Locate the cell with the specified text and output its (x, y) center coordinate. 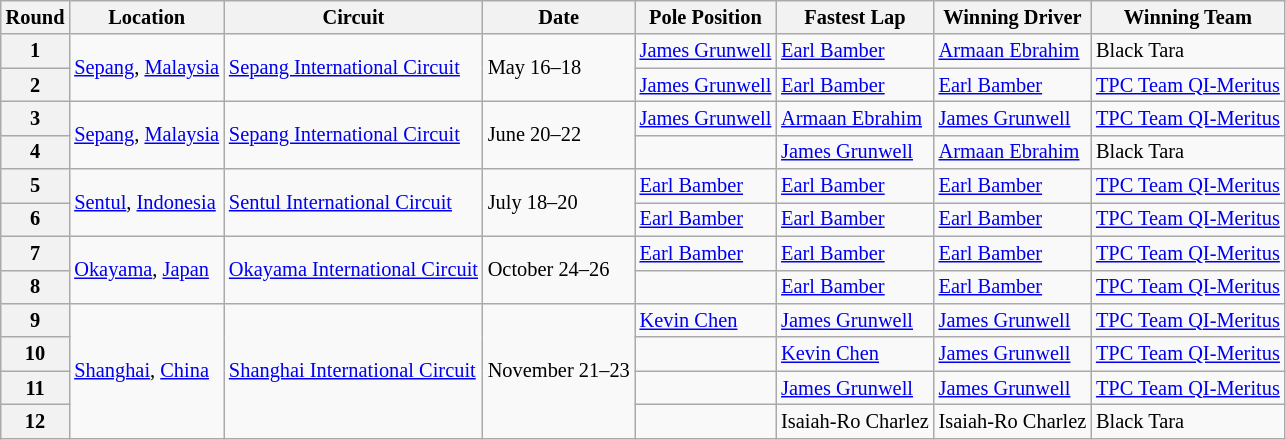
Okayama, Japan (146, 270)
Shanghai, China (146, 370)
July 18–20 (559, 202)
May 16–18 (559, 68)
Okayama International Circuit (354, 270)
Round (36, 17)
Sentul International Circuit (354, 202)
3 (36, 118)
Circuit (354, 17)
Location (146, 17)
Shanghai International Circuit (354, 370)
Pole Position (706, 17)
1 (36, 51)
Winning Driver (1012, 17)
Date (559, 17)
6 (36, 219)
10 (36, 354)
8 (36, 287)
October 24–26 (559, 270)
June 20–22 (559, 134)
Winning Team (1188, 17)
Fastest Lap (854, 17)
4 (36, 152)
12 (36, 421)
9 (36, 320)
Sentul, Indonesia (146, 202)
11 (36, 388)
7 (36, 253)
5 (36, 186)
November 21–23 (559, 370)
2 (36, 85)
